Return the (X, Y) coordinate for the center point of the cell that contains the specified text.  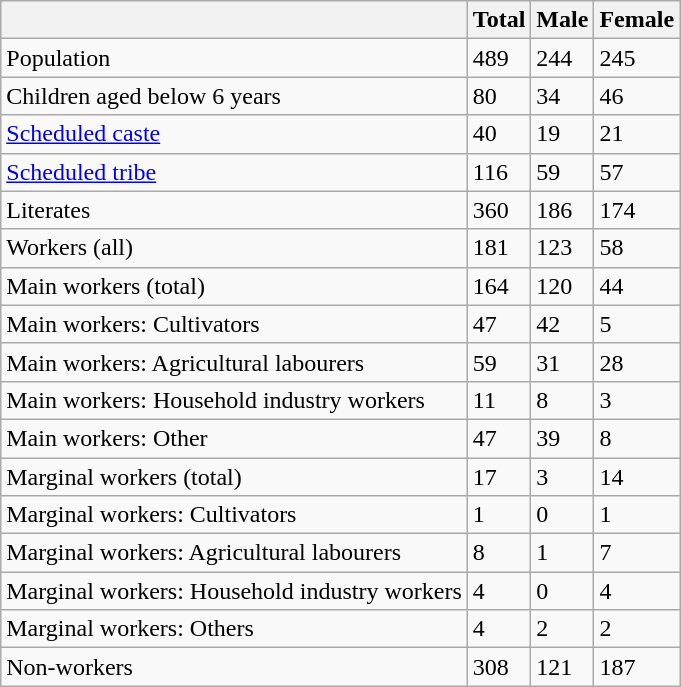
46 (637, 96)
Non-workers (234, 667)
186 (562, 210)
28 (637, 362)
116 (499, 172)
Total (499, 20)
245 (637, 58)
Main workers: Household industry workers (234, 400)
164 (499, 286)
174 (637, 210)
121 (562, 667)
19 (562, 134)
Children aged below 6 years (234, 96)
Marginal workers: Others (234, 629)
5 (637, 324)
Main workers: Other (234, 438)
Scheduled tribe (234, 172)
80 (499, 96)
244 (562, 58)
17 (499, 477)
21 (637, 134)
Male (562, 20)
40 (499, 134)
39 (562, 438)
Scheduled caste (234, 134)
14 (637, 477)
187 (637, 667)
57 (637, 172)
Marginal workers (total) (234, 477)
Marginal workers: Agricultural labourers (234, 553)
Marginal workers: Household industry workers (234, 591)
Main workers: Agricultural labourers (234, 362)
308 (499, 667)
Main workers (total) (234, 286)
31 (562, 362)
Main workers: Cultivators (234, 324)
7 (637, 553)
11 (499, 400)
360 (499, 210)
489 (499, 58)
44 (637, 286)
120 (562, 286)
Literates (234, 210)
Female (637, 20)
34 (562, 96)
181 (499, 248)
Workers (all) (234, 248)
Population (234, 58)
58 (637, 248)
42 (562, 324)
123 (562, 248)
Marginal workers: Cultivators (234, 515)
